Extract the [x, y] coordinate from the center of the cell holding the provided text.  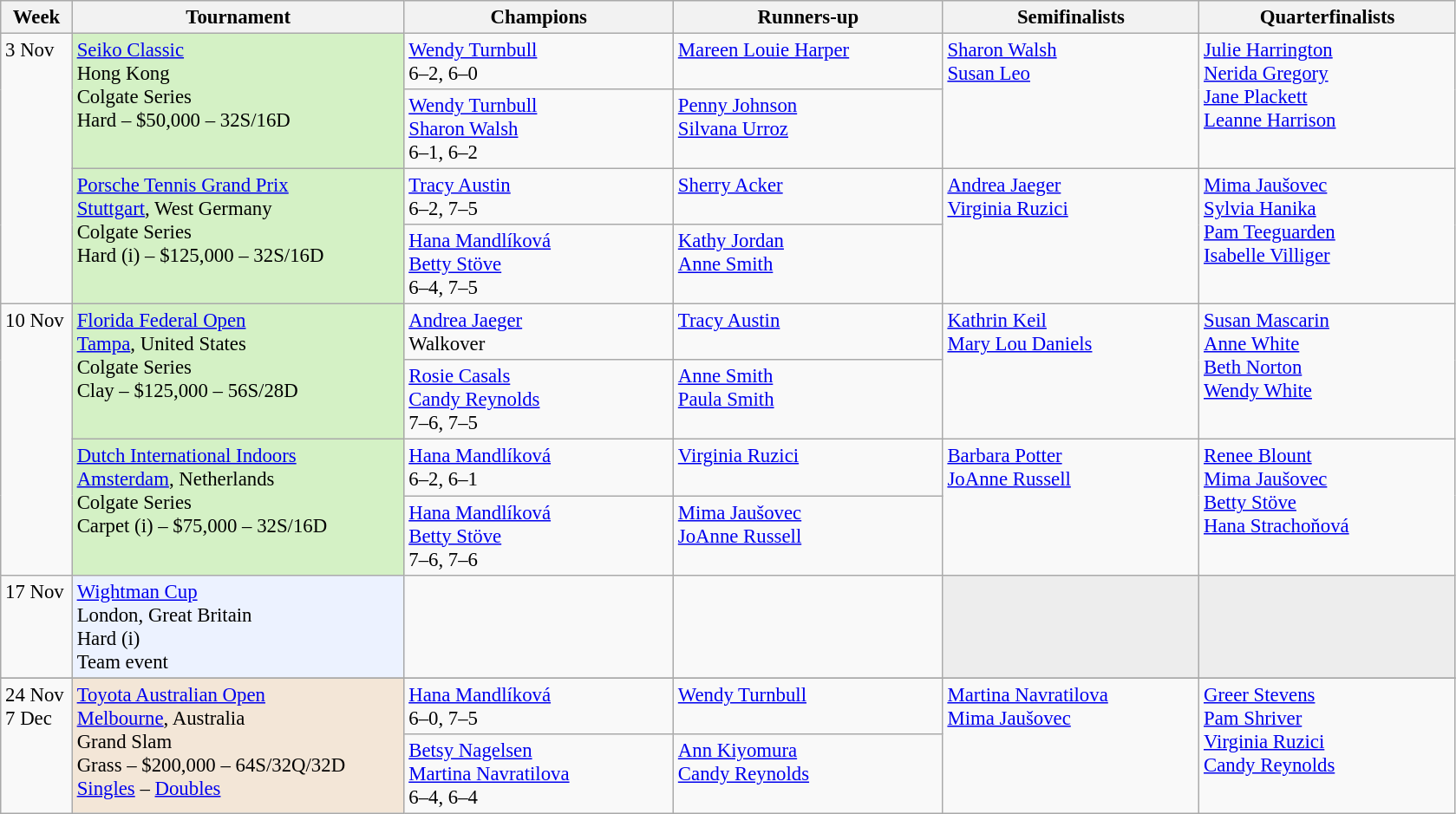
Barbara Potter JoAnne Russell [1071, 507]
Julie Harrington Nerida Gregory Jane Plackett Leanne Harrison [1328, 101]
Andrea Jaeger Virginia Ruzici [1071, 237]
Hana Mandlíková 6–0, 7–5 [539, 706]
Seiko Classic Hong Kong Colgate SeriesHard – $50,000 – 32S/16D [238, 101]
Susan Mascarin Anne White Beth Norton Wendy White [1328, 372]
Wendy Turnbull [808, 706]
Anne Smith Paula Smith [808, 400]
Week [36, 17]
Porsche Tennis Grand Prix Stuttgart, West Germany Colgate SeriesHard (i) – $125,000 – 32S/16D [238, 237]
17 Nov [36, 626]
Ann Kiyomura Candy Reynolds [808, 773]
Mima Jaušovec JoAnne Russell [808, 536]
Wendy Turnbull6–2, 6–0 [539, 62]
Toyota Australian Open Melbourne, Australia Grand SlamGrass – $200,000 – 64S/32Q/32D Singles – Doubles [238, 746]
Sherry Acker [808, 198]
Hana Mandlíková Betty Stöve 7–6, 7–6 [539, 536]
Martina Navratilova Mima Jaušovec [1071, 746]
Renee Blount Mima Jaušovec Betty Stöve Hana Strachoňová [1328, 507]
Quarterfinalists [1328, 17]
Semifinalists [1071, 17]
Florida Federal Open Tampa, United StatesColgate SeriesClay – $125,000 – 56S/28D [238, 372]
Andrea Jaeger Walkover [539, 333]
Rosie Casals Candy Reynolds7–6, 7–5 [539, 400]
3 Nov [36, 169]
Betsy Nagelsen Martina Navratilova 6–4, 6–4 [539, 773]
Mareen Louie Harper [808, 62]
Kathy Jordan Anne Smith [808, 264]
Hana Mandlíková6–2, 6–1 [539, 468]
Mima Jaušovec Sylvia Hanika Pam Teeguarden Isabelle Villiger [1328, 237]
Dutch International Indoors Amsterdam, NetherlandsColgate SeriesCarpet (i) – $75,000 – 32S/16D [238, 507]
Virginia Ruzici [808, 468]
Sharon Walsh Susan Leo [1071, 101]
24 Nov 7 Dec [36, 746]
Tracy Austin 6–2, 7–5 [539, 198]
Penny Johnson Silvana Urroz [808, 129]
Kathrin Keil Mary Lou Daniels [1071, 372]
Hana Mandlíková Betty Stöve 6–4, 7–5 [539, 264]
10 Nov [36, 440]
Runners-up [808, 17]
Champions [539, 17]
Wendy Turnbull Sharon Walsh 6–1, 6–2 [539, 129]
Wightman Cup London, Great BritainHard (i)Team event [238, 626]
Tracy Austin [808, 333]
Greer Stevens Pam Shriver Virginia Ruzici Candy Reynolds [1328, 746]
Tournament [238, 17]
